Determine the (x, y) coordinate at the center of the cell enclosing the given text.  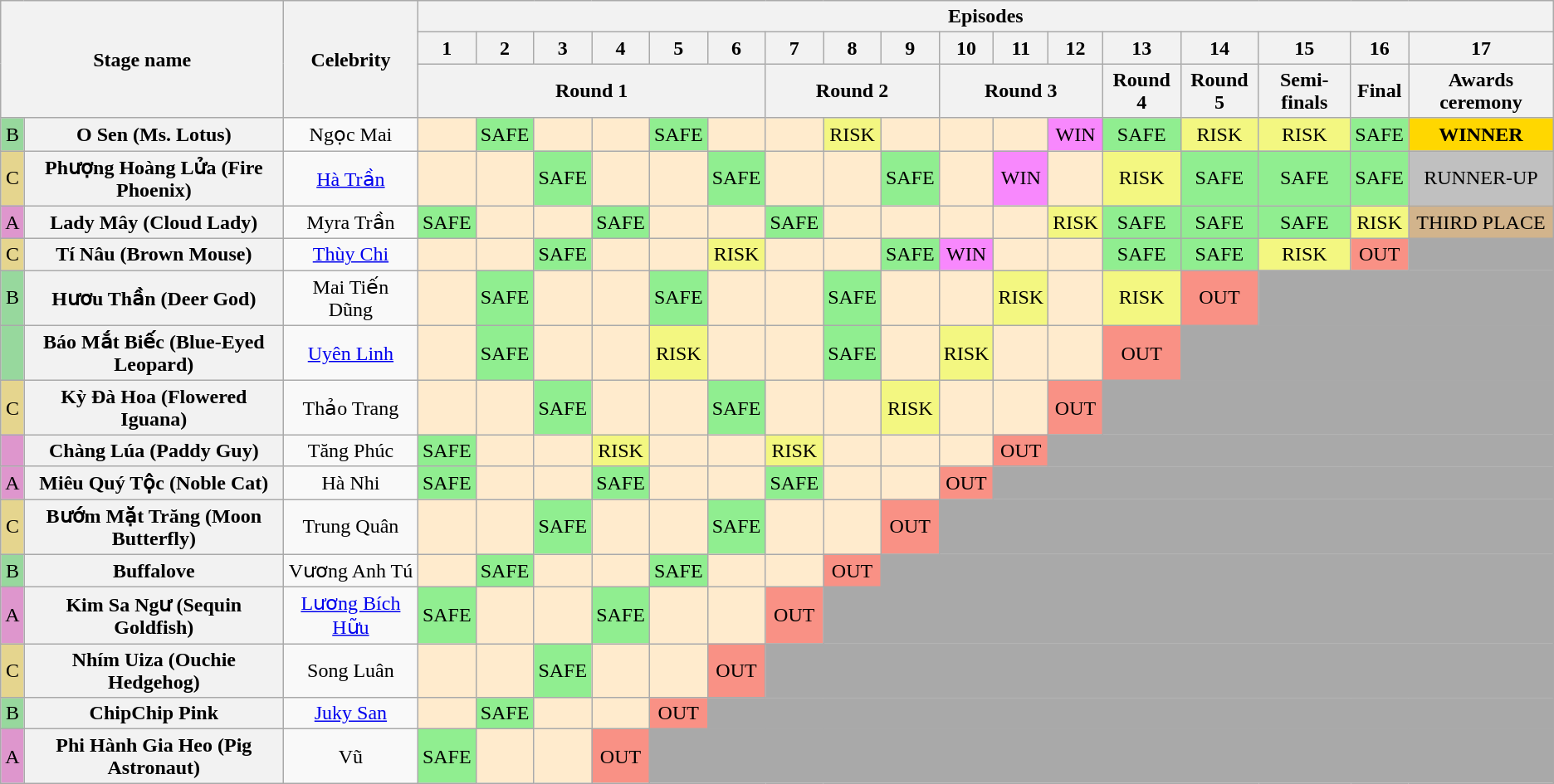
Semi-finals (1305, 91)
4 (621, 48)
15 (1305, 48)
17 (1481, 48)
Phượng Hoàng Lửa (Fire Phoenix) (154, 179)
Chàng Lúa (Paddy Guy) (154, 450)
5 (678, 48)
Nhím Uiza (Ouchie Hedgehog) (154, 670)
11 (1021, 48)
Juky San (350, 713)
13 (1141, 48)
3 (563, 48)
Tăng Phúc (350, 450)
Mai Tiến Dũng (350, 299)
ChipChip Pink (154, 713)
Hà Trần (350, 179)
Lương Bích Hữu (350, 616)
Round 3 (1021, 91)
Tí Nâu (Brown Mouse) (154, 255)
Hươu Thần (Deer God) (154, 299)
1 (447, 48)
Round 5 (1219, 91)
12 (1076, 48)
7 (794, 48)
Round 4 (1141, 91)
Round 2 (852, 91)
Bướm Mặt Trăng (Moon Butterfly) (154, 528)
Episodes (985, 17)
2 (505, 48)
Miêu Quý Tộc (Noble Cat) (154, 483)
16 (1380, 48)
Kỳ Đà Hoa (Flowered Iguana) (154, 408)
Vương Anh Tú (350, 571)
Thảo Trang (350, 408)
Lady Mây (Cloud Lady) (154, 222)
Myra Trần (350, 222)
Stage name (143, 60)
Báo Mắt Biếc (Blue-Eyed Leopard) (154, 353)
14 (1219, 48)
8 (853, 48)
6 (736, 48)
Celebrity (350, 60)
Hà Nhi (350, 483)
Ngọc Mai (350, 134)
Thùy Chi (350, 255)
Final (1380, 91)
Buffalove (154, 571)
Uyên Linh (350, 353)
Awards ceremony (1481, 91)
WINNER (1481, 134)
O Sen (Ms. Lotus) (154, 134)
Kim Sa Ngư (Sequin Goldfish) (154, 616)
10 (966, 48)
9 (910, 48)
Round 1 (591, 91)
THIRD PLACE (1481, 222)
Phi Hành Gia Heo (Pig Astronaut) (154, 757)
Trung Quân (350, 528)
Vũ (350, 757)
RUNNER-UP (1481, 179)
Song Luân (350, 670)
